Search for the cell housing the specified text and yield its (X, Y) center coordinate. 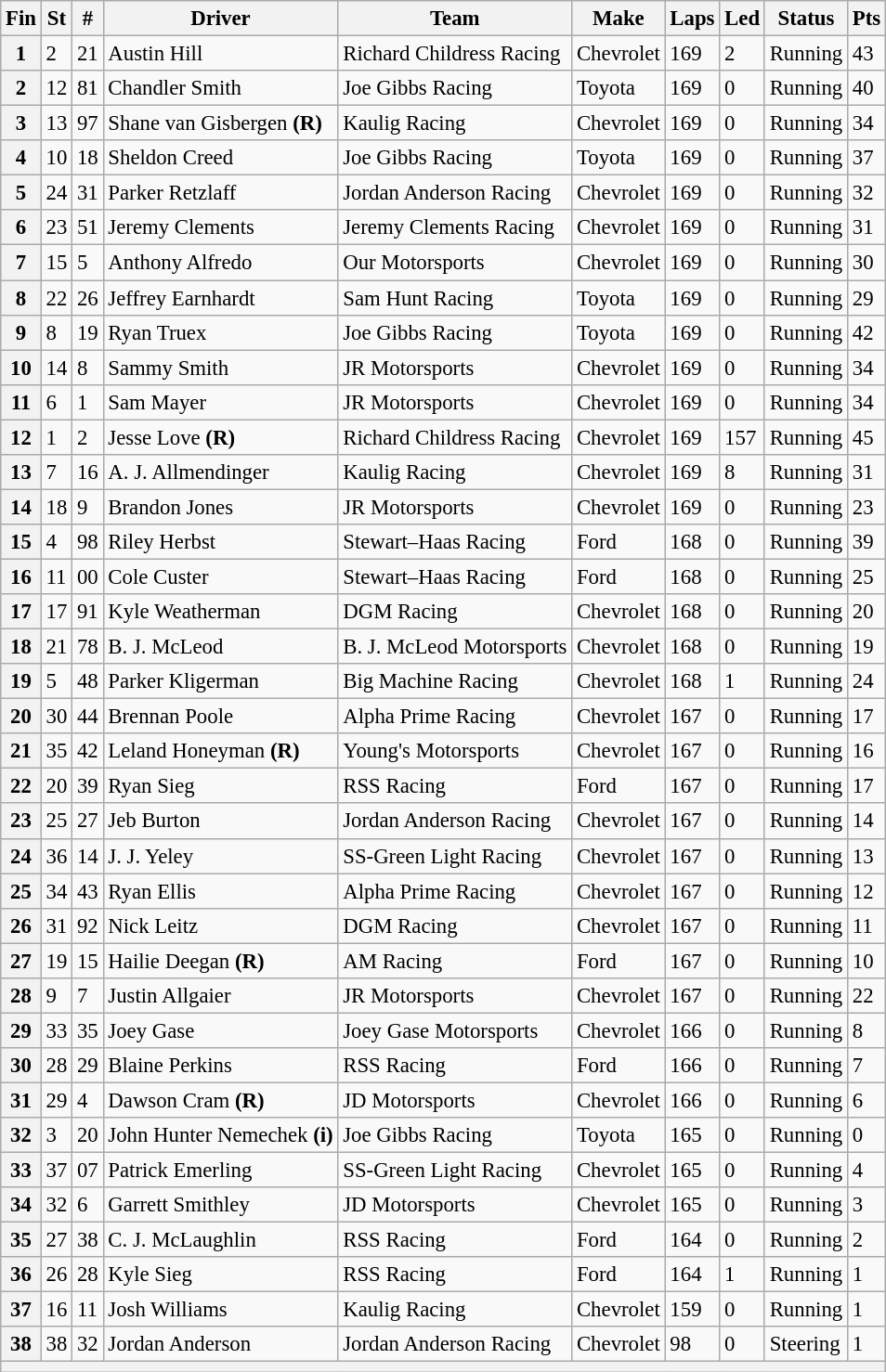
Joey Gase (221, 1030)
97 (87, 123)
07 (87, 1171)
Ryan Ellis (221, 891)
Driver (221, 19)
Anthony Alfredo (221, 263)
St (56, 19)
A. J. Allmendinger (221, 472)
48 (87, 681)
Steering (806, 1345)
Jeremy Clements Racing (455, 227)
Sam Mayer (221, 402)
Kyle Weatherman (221, 612)
51 (87, 227)
B. J. McLeod (221, 647)
157 (743, 437)
Leland Honeyman (R) (221, 751)
Laps (693, 19)
Status (806, 19)
B. J. McLeod Motorsports (455, 647)
Parker Kligerman (221, 681)
J. J. Yeley (221, 856)
Ryan Sieg (221, 786)
00 (87, 576)
Patrick Emerling (221, 1171)
Garrett Smithley (221, 1205)
Kyle Sieg (221, 1275)
Sammy Smith (221, 368)
45 (866, 437)
Sam Hunt Racing (455, 298)
Make (619, 19)
40 (866, 88)
Austin Hill (221, 54)
81 (87, 88)
Jesse Love (R) (221, 437)
Big Machine Racing (455, 681)
Brandon Jones (221, 507)
Nick Leitz (221, 925)
Justin Allgaier (221, 996)
92 (87, 925)
C. J. McLaughlin (221, 1240)
Jordan Anderson (221, 1345)
44 (87, 717)
John Hunter Nemechek (i) (221, 1135)
Led (743, 19)
Fin (21, 19)
Jeffrey Earnhardt (221, 298)
Our Motorsports (455, 263)
Brennan Poole (221, 717)
91 (87, 612)
Young's Motorsports (455, 751)
159 (693, 1310)
Pts (866, 19)
Shane van Gisbergen (R) (221, 123)
Dawson Cram (R) (221, 1100)
Josh Williams (221, 1310)
Chandler Smith (221, 88)
# (87, 19)
Hailie Deegan (R) (221, 961)
Riley Herbst (221, 542)
Ryan Truex (221, 332)
Parker Retzlaff (221, 193)
Team (455, 19)
78 (87, 647)
Blaine Perkins (221, 1066)
Sheldon Creed (221, 158)
Jeb Burton (221, 822)
AM Racing (455, 961)
Cole Custer (221, 576)
Jeremy Clements (221, 227)
Joey Gase Motorsports (455, 1030)
